Determine the [x, y] coordinate at the center of the cell enclosing the given text.  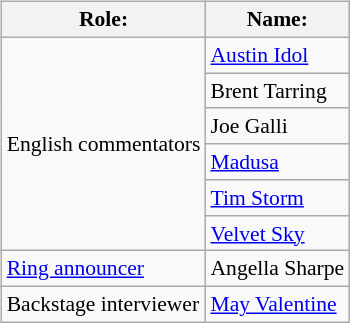
English commentators [104, 144]
Backstage interviewer [104, 305]
Austin Idol [277, 55]
Joe Galli [277, 126]
Angella Sharpe [277, 269]
May Valentine [277, 305]
Tim Storm [277, 198]
Name: [277, 20]
Role: [104, 20]
Madusa [277, 162]
Brent Tarring [277, 91]
Velvet Sky [277, 233]
Ring announcer [104, 269]
